Search for the cell housing the specified text and yield its [x, y] center coordinate. 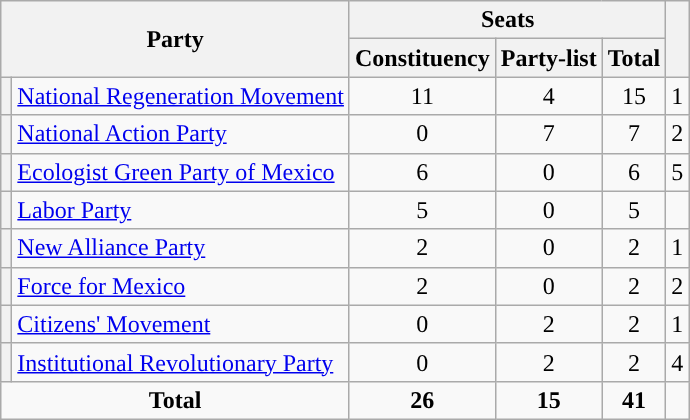
Institutional Revolutionary Party [181, 362]
41 [634, 400]
New Alliance Party [181, 248]
Party-list [548, 58]
National Regeneration Movement [181, 96]
Citizens' Movement [181, 324]
Constituency [422, 58]
Force for Mexico [181, 286]
National Action Party [181, 134]
Labor Party [181, 210]
11 [422, 96]
26 [422, 400]
Ecologist Green Party of Mexico [181, 172]
Seats [507, 20]
Party [176, 39]
